Detect which cell encompasses the target text, then output its (X, Y) center coordinate. 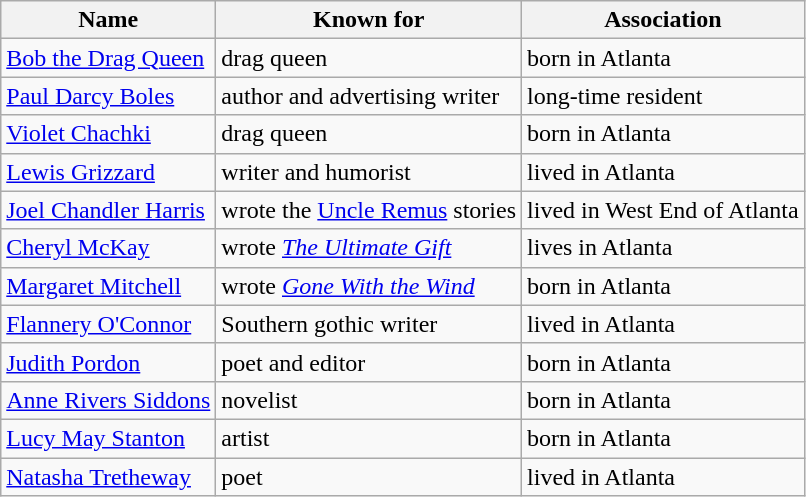
Flannery O'Connor (108, 324)
long-time resident (664, 96)
wrote the Uncle Remus stories (369, 210)
wrote Gone With the Wind (369, 286)
Natasha Tretheway (108, 477)
Bob the Drag Queen (108, 58)
lived in West End of Atlanta (664, 210)
Southern gothic writer (369, 324)
Association (664, 20)
writer and humorist (369, 172)
novelist (369, 400)
Known for (369, 20)
Violet Chachki (108, 134)
Lucy May Stanton (108, 438)
poet (369, 477)
wrote The Ultimate Gift (369, 248)
Lewis Grizzard (108, 172)
Joel Chandler Harris (108, 210)
Margaret Mitchell (108, 286)
lives in Atlanta (664, 248)
Anne Rivers Siddons (108, 400)
Name (108, 20)
poet and editor (369, 362)
artist (369, 438)
author and advertising writer (369, 96)
Cheryl McKay (108, 248)
Judith Pordon (108, 362)
Paul Darcy Boles (108, 96)
